Locate the cell with the specified text and output its (X, Y) center coordinate. 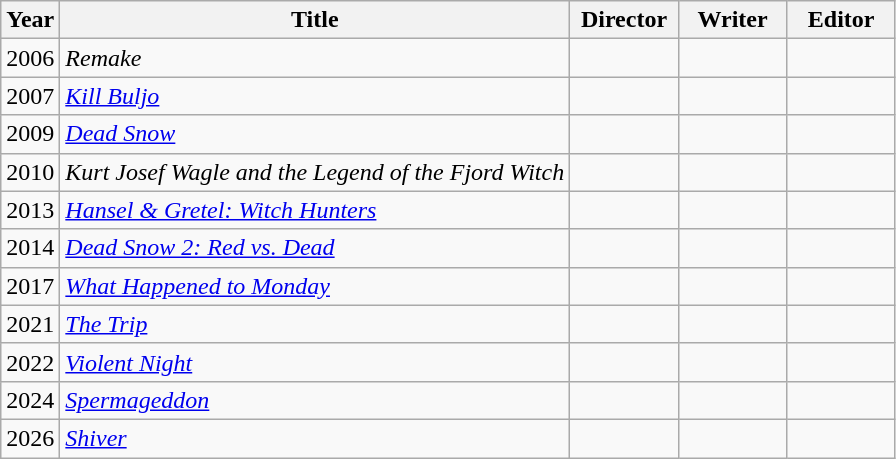
2010 (30, 172)
2014 (30, 248)
Kurt Josef Wagle and the Legend of the Fjord Witch (315, 172)
What Happened to Monday (315, 286)
2007 (30, 96)
2021 (30, 324)
2009 (30, 134)
Year (30, 20)
Hansel & Gretel: Witch Hunters (315, 210)
Shiver (315, 438)
Editor (842, 20)
Director (624, 20)
Dead Snow (315, 134)
2006 (30, 58)
2026 (30, 438)
Violent Night (315, 362)
Kill Buljo (315, 96)
2017 (30, 286)
Title (315, 20)
2024 (30, 400)
Remake (315, 58)
Writer (732, 20)
2013 (30, 210)
Dead Snow 2: Red vs. Dead (315, 248)
Spermageddon (315, 400)
2022 (30, 362)
The Trip (315, 324)
